Detect which cell encompasses the target text, then output its (X, Y) center coordinate. 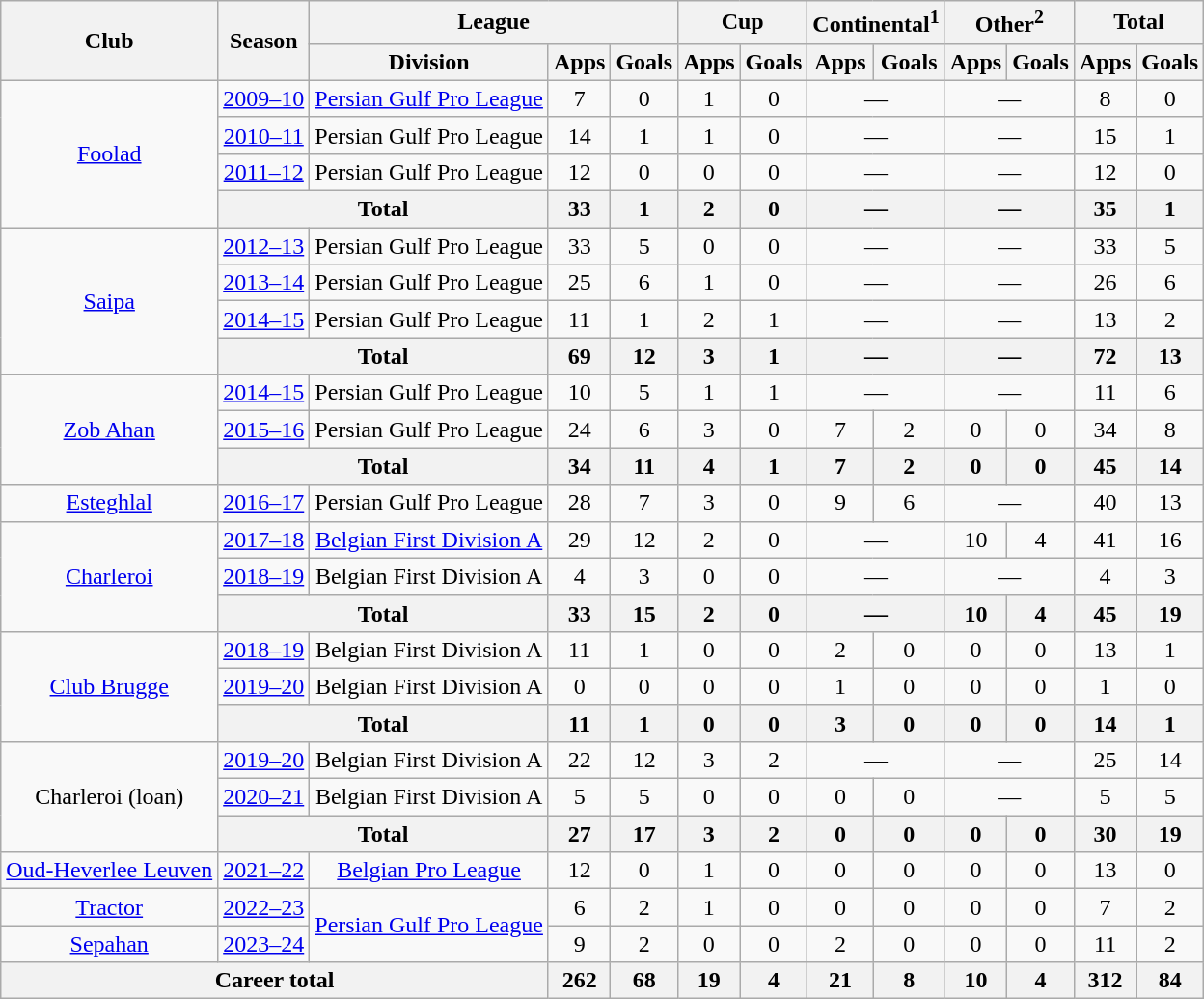
Season (264, 41)
27 (579, 834)
2017–18 (264, 540)
Other2 (1009, 23)
22 (579, 760)
2020–21 (264, 797)
24 (579, 430)
28 (579, 503)
2011–12 (264, 172)
Tractor (110, 907)
2021–22 (264, 871)
262 (579, 981)
2010–11 (264, 135)
Cup (743, 23)
Division (429, 62)
29 (579, 540)
Saipa (110, 301)
2015–16 (264, 430)
2016–17 (264, 503)
Club (110, 41)
69 (579, 356)
68 (644, 981)
Foolad (110, 153)
Belgian Pro League (429, 871)
72 (1105, 356)
2022–23 (264, 907)
26 (1105, 283)
17 (644, 834)
2023–24 (264, 944)
League (494, 23)
2012–13 (264, 246)
21 (840, 981)
Career total (275, 981)
30 (1105, 834)
Charleroi (110, 576)
40 (1105, 503)
Continental1 (876, 23)
16 (1170, 540)
Esteghlal (110, 503)
Oud-Heverlee Leuven (110, 871)
84 (1170, 981)
Zob Ahan (110, 430)
41 (1105, 540)
Charleroi (loan) (110, 796)
Sepahan (110, 944)
35 (1105, 209)
312 (1105, 981)
Club Brugge (110, 686)
2013–14 (264, 283)
2009–10 (264, 98)
